For the text-containing cell, return its midpoint in (x, y) coordinate format. 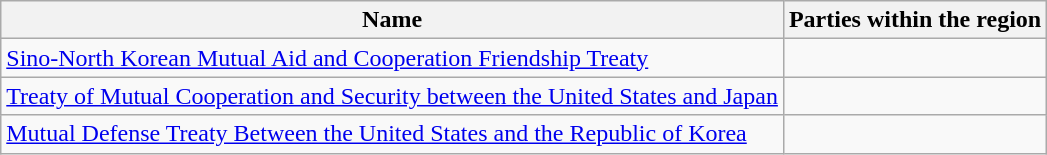
Treaty of Mutual Cooperation and Security between the United States and Japan (392, 96)
Name (392, 20)
Mutual Defense Treaty Between the United States and the Republic of Korea (392, 134)
Parties within the region (914, 20)
Sino-North Korean Mutual Aid and Cooperation Friendship Treaty (392, 58)
